Find where the given text appears and provide that cell's center as (X, Y) coordinate. 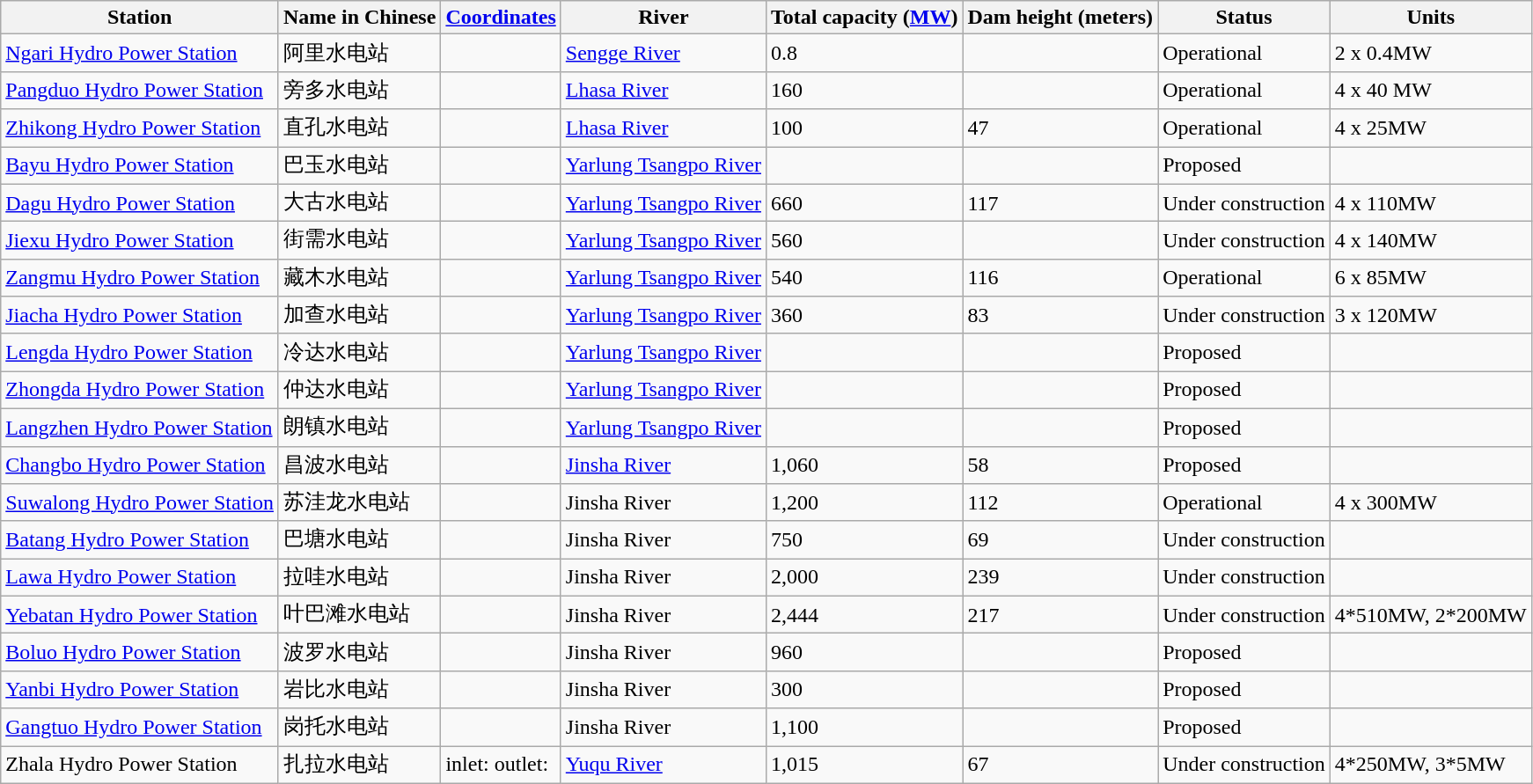
117 (1060, 202)
Total capacity (MW) (864, 18)
Sengge River (664, 53)
4 x 300MW (1431, 503)
Zhongda Hydro Power Station (140, 391)
Yanbi Hydro Power Station (140, 690)
Suwalong Hydro Power Station (140, 503)
1,100 (864, 727)
苏洼龙水电站 (359, 503)
100 (864, 128)
朗镇水电站 (359, 428)
巴玉水电站 (359, 165)
加查水电站 (359, 315)
300 (864, 690)
1,015 (864, 766)
2 x 0.4MW (1431, 53)
160 (864, 90)
750 (864, 540)
4 x 140MW (1431, 241)
Dagu Hydro Power Station (140, 202)
叶巴滩水电站 (359, 614)
阿里水电站 (359, 53)
4 x 25MW (1431, 128)
仲达水电站 (359, 391)
360 (864, 315)
岗托水电站 (359, 727)
960 (864, 653)
波罗水电站 (359, 653)
1,200 (864, 503)
Boluo Hydro Power Station (140, 653)
Dam height (meters) (1060, 18)
昌波水电站 (359, 465)
Coordinates (501, 18)
Units (1431, 18)
Name in Chinese (359, 18)
Station (140, 18)
4 x 110MW (1431, 202)
Zangmu Hydro Power Station (140, 278)
Jiacha Hydro Power Station (140, 315)
1,060 (864, 465)
4 x 40 MW (1431, 90)
67 (1060, 766)
112 (1060, 503)
Status (1244, 18)
4*510MW, 2*200MW (1431, 614)
Lengda Hydro Power Station (140, 352)
4*250MW, 3*5MW (1431, 766)
217 (1060, 614)
Yuqu River (664, 766)
3 x 120MW (1431, 315)
Ngari Hydro Power Station (140, 53)
Gangtuo Hydro Power Station (140, 727)
旁多水电站 (359, 90)
冷达水电站 (359, 352)
直孔水电站 (359, 128)
540 (864, 278)
2,000 (864, 577)
Changbo Hydro Power Station (140, 465)
2,444 (864, 614)
6 x 85MW (1431, 278)
Pangduo Hydro Power Station (140, 90)
拉哇水电站 (359, 577)
Langzhen Hydro Power Station (140, 428)
47 (1060, 128)
巴塘水电站 (359, 540)
藏木水电站 (359, 278)
街需水电站 (359, 241)
69 (1060, 540)
扎拉水电站 (359, 766)
Batang Hydro Power Station (140, 540)
Yebatan Hydro Power Station (140, 614)
239 (1060, 577)
58 (1060, 465)
inlet: outlet: (501, 766)
0.8 (864, 53)
River (664, 18)
660 (864, 202)
Zhikong Hydro Power Station (140, 128)
116 (1060, 278)
Jiexu Hydro Power Station (140, 241)
83 (1060, 315)
Zhala Hydro Power Station (140, 766)
560 (864, 241)
大古水电站 (359, 202)
Bayu Hydro Power Station (140, 165)
Lawa Hydro Power Station (140, 577)
岩比水电站 (359, 690)
